Output the (x, y) coordinate of the center of the cell containing the given text.  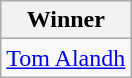
Tom Alandh (66, 58)
Winner (66, 20)
